Detect which cell encompasses the target text, then output its (x, y) center coordinate. 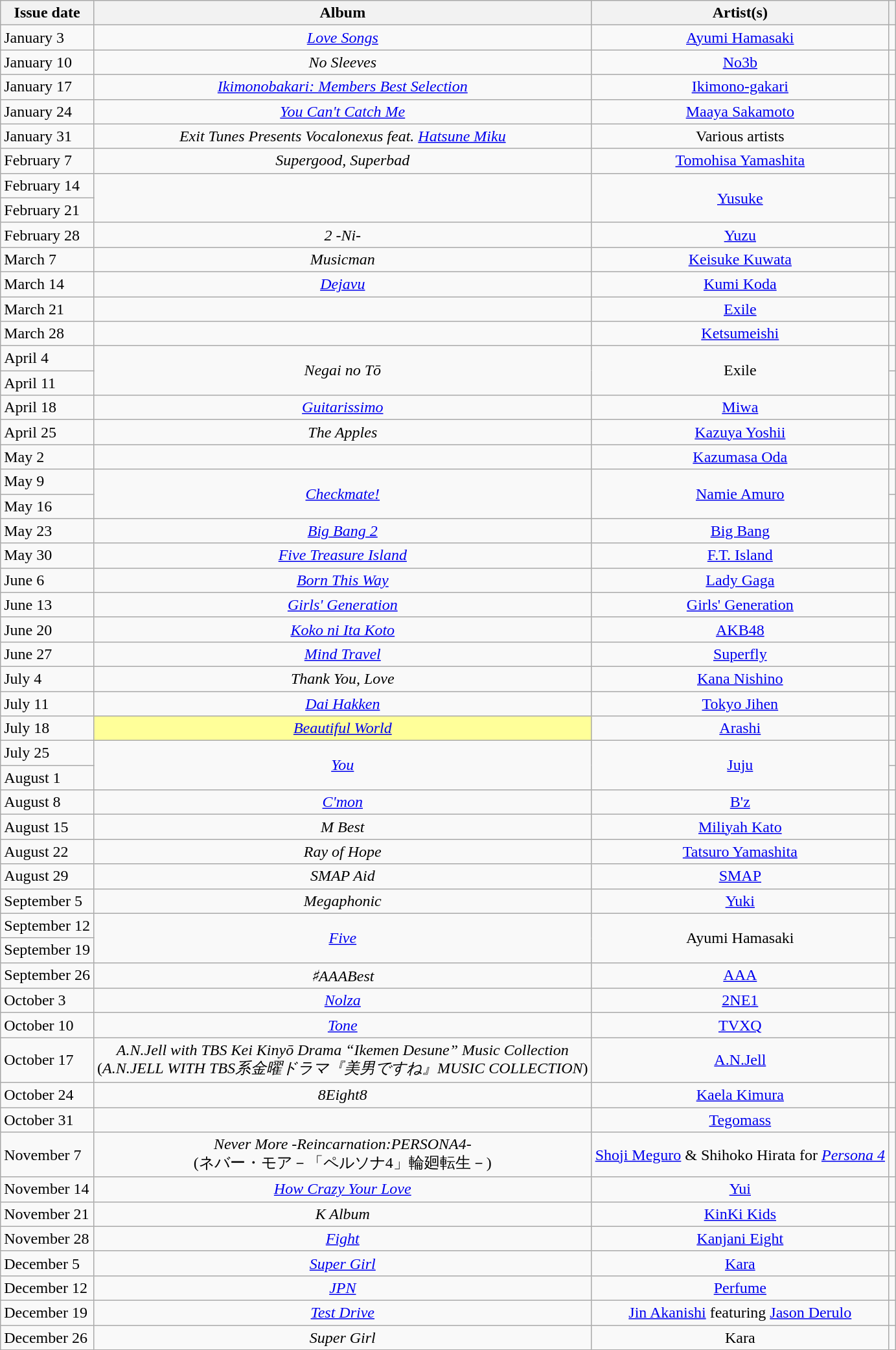
April 25 (47, 432)
September 12 (47, 925)
Maaya Sakamoto (740, 111)
Ikimonobakari: Members Best Selection (342, 87)
Love Songs (342, 38)
K Album (342, 1214)
September 19 (47, 950)
February 21 (47, 210)
Koko ni Ita Koto (342, 629)
The Apples (342, 432)
Ikimono-gakari (740, 87)
SMAP Aid (342, 876)
May 16 (47, 506)
Negai no Tō (342, 371)
Big Bang (740, 531)
July 11 (47, 703)
February 7 (47, 161)
Shoji Meguro & Shihoko Hirata for Persona 4 (740, 1155)
August 29 (47, 876)
Various artists (740, 136)
Tokyo Jihen (740, 703)
2NE1 (740, 1001)
AAA (740, 975)
Checkmate! (342, 494)
Mind Travel (342, 654)
June 6 (47, 580)
Kana Nishino (740, 679)
April 18 (47, 408)
Tegomass (740, 1119)
TVXQ (740, 1025)
March 21 (47, 309)
August 1 (47, 778)
Megaphonic (342, 901)
Miwa (740, 408)
No Sleeves (342, 62)
December 19 (47, 1312)
Superfly (740, 654)
July 18 (47, 728)
December 26 (47, 1337)
July 25 (47, 753)
January 10 (47, 62)
September 26 (47, 975)
September 5 (47, 901)
Kazuya Yoshii (740, 432)
June 13 (47, 605)
Dejavu (342, 284)
November 21 (47, 1214)
May 30 (47, 555)
January 31 (47, 136)
A.N.Jell (740, 1060)
March 14 (47, 284)
July 4 (47, 679)
February 14 (47, 185)
January 17 (47, 87)
Big Bang 2 (342, 531)
October 17 (47, 1060)
Beautiful World (342, 728)
You Can't Catch Me (342, 111)
Miliyah Kato (740, 827)
Musicman (342, 259)
May 23 (47, 531)
M Best (342, 827)
August 22 (47, 852)
October 10 (47, 1025)
November 14 (47, 1189)
May 9 (47, 482)
Tone (342, 1025)
October 31 (47, 1119)
♯AAABest (342, 975)
Fight (342, 1239)
AKB48 (740, 629)
October 3 (47, 1001)
Namie Amuro (740, 494)
January 3 (47, 38)
Lady Gaga (740, 580)
April 4 (47, 358)
KinKi Kids (740, 1214)
Juju (740, 765)
Jin Akanishi featuring Jason Derulo (740, 1312)
No3b (740, 62)
Issue date (47, 13)
December 12 (47, 1288)
October 24 (47, 1095)
Five (342, 938)
Supergood, Superbad (342, 161)
Tomohisa Yamashita (740, 161)
December 5 (47, 1263)
How Crazy Your Love (342, 1189)
8Eight8 (342, 1095)
Perfume (740, 1288)
Born This Way (342, 580)
June 20 (47, 629)
March 7 (47, 259)
Test Drive (342, 1312)
Five Treasure Island (342, 555)
March 28 (47, 334)
Ray of Hope (342, 852)
C'mon (342, 802)
Yui (740, 1189)
Artist(s) (740, 13)
August 8 (47, 802)
JPN (342, 1288)
Yuki (740, 901)
April 11 (47, 383)
Kanjani Eight (740, 1239)
January 24 (47, 111)
Yuzu (740, 235)
A.N.Jell with TBS Kei Kinyō Drama “Ikemen Desune” Music Collection(A.N.JELL WITH TBS系金曜ドラマ『美男ですね』MUSIC COLLECTION) (342, 1060)
Thank You, Love (342, 679)
May 2 (47, 457)
Keisuke Kuwata (740, 259)
B'z (740, 802)
Album (342, 13)
June 27 (47, 654)
Kaela Kimura (740, 1095)
Kazumasa Oda (740, 457)
November 7 (47, 1155)
Never More -Reincarnation:PERSONA4-(ネバー・モア－「ペルソナ4」輪廻転生－) (342, 1155)
February 28 (47, 235)
Exit Tunes Presents Vocalonexus feat. Hatsune Miku (342, 136)
Tatsuro Yamashita (740, 852)
2 -Ni- (342, 235)
Kumi Koda (740, 284)
November 28 (47, 1239)
Yusuke (740, 198)
You (342, 765)
Arashi (740, 728)
August 15 (47, 827)
Nolza (342, 1001)
F.T. Island (740, 555)
Dai Hakken (342, 703)
Guitarissimo (342, 408)
Ketsumeishi (740, 334)
SMAP (740, 876)
